Capture the cell that displays the provided text and extract its (X, Y) central coordinate. 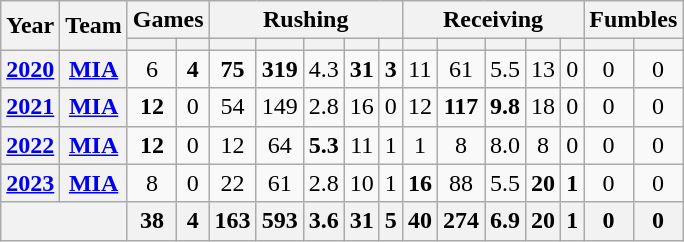
274 (460, 221)
Year (30, 26)
2020 (30, 69)
54 (232, 107)
38 (152, 221)
9.8 (504, 107)
6.9 (504, 221)
8.0 (504, 145)
40 (420, 221)
Games (168, 20)
4.3 (324, 69)
2021 (30, 107)
2023 (30, 183)
5.3 (324, 145)
149 (280, 107)
117 (460, 107)
Rushing (306, 20)
163 (232, 221)
Fumbles (634, 20)
593 (280, 221)
18 (544, 107)
319 (280, 69)
88 (460, 183)
22 (232, 183)
3.6 (324, 221)
2022 (30, 145)
10 (362, 183)
64 (280, 145)
3 (390, 69)
5 (390, 221)
Team (94, 26)
6 (152, 69)
13 (544, 69)
Receiving (492, 20)
75 (232, 69)
